Detect which cell encompasses the target text, then output its (X, Y) center coordinate. 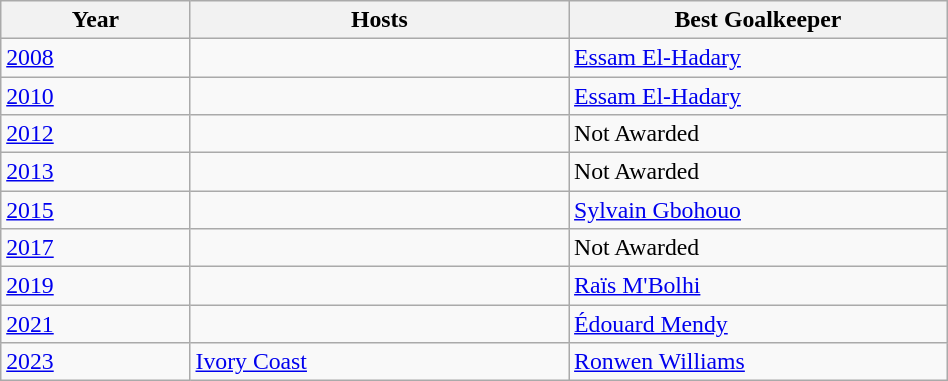
Ronwen Williams (758, 361)
2021 (96, 323)
2010 (96, 96)
2013 (96, 171)
Sylvain Gbohouo (758, 209)
2019 (96, 285)
2015 (96, 209)
Raïs M'Bolhi (758, 285)
2017 (96, 247)
Best Goalkeeper (758, 20)
2008 (96, 58)
2012 (96, 133)
Ivory Coast (380, 361)
Year (96, 20)
Édouard Mendy (758, 323)
2023 (96, 361)
Hosts (380, 20)
